From the cell containing the given text, extract its center point as (X, Y) coordinate. 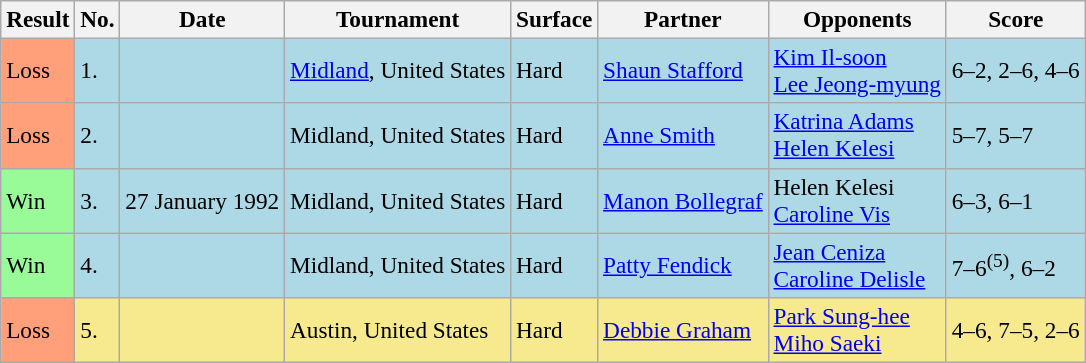
Shaun Stafford (683, 70)
Result (38, 19)
Kim Il-soon Lee Jeong-myung (857, 70)
7–6(5), 6–2 (1016, 264)
Tournament (398, 19)
Partner (683, 19)
Score (1016, 19)
Date (202, 19)
Austin, United States (398, 330)
6–2, 2–6, 4–6 (1016, 70)
1. (98, 70)
Anne Smith (683, 136)
Surface (554, 19)
3. (98, 200)
Park Sung-hee Miho Saeki (857, 330)
5. (98, 330)
Jean Ceniza Caroline Delisle (857, 264)
4–6, 7–5, 2–6 (1016, 330)
No. (98, 19)
5–7, 5–7 (1016, 136)
Patty Fendick (683, 264)
Manon Bollegraf (683, 200)
6–3, 6–1 (1016, 200)
Debbie Graham (683, 330)
Katrina Adams Helen Kelesi (857, 136)
Helen Kelesi Caroline Vis (857, 200)
Opponents (857, 19)
4. (98, 264)
27 January 1992 (202, 200)
2. (98, 136)
